Detect which cell encompasses the target text, then output its [x, y] center coordinate. 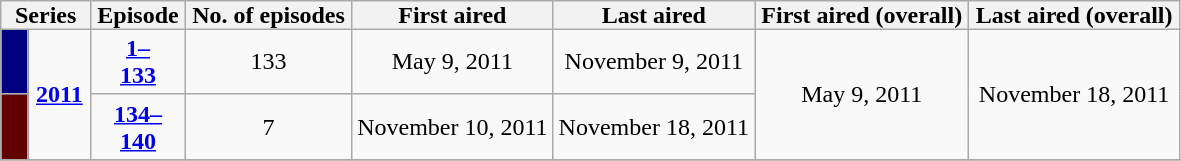
7 [268, 126]
First aired (overall) [862, 15]
Last aired (overall) [1074, 15]
1–133 [138, 62]
November 10, 2011 [452, 126]
Episode [138, 15]
November 9, 2011 [654, 62]
No. of episodes [268, 15]
133 [268, 62]
134–140 [138, 126]
Series [46, 15]
First aired [452, 15]
2011 [59, 94]
Last aired [654, 15]
